Pinpoint the cell where the given text exists, returning its (x, y) midpoint coordinate. 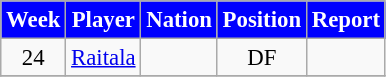
Raitala (104, 58)
Position (262, 20)
Week (34, 20)
DF (262, 58)
Player (104, 20)
Report (346, 20)
Nation (179, 20)
24 (34, 58)
